Capture the cell that displays the provided text and extract its [X, Y] central coordinate. 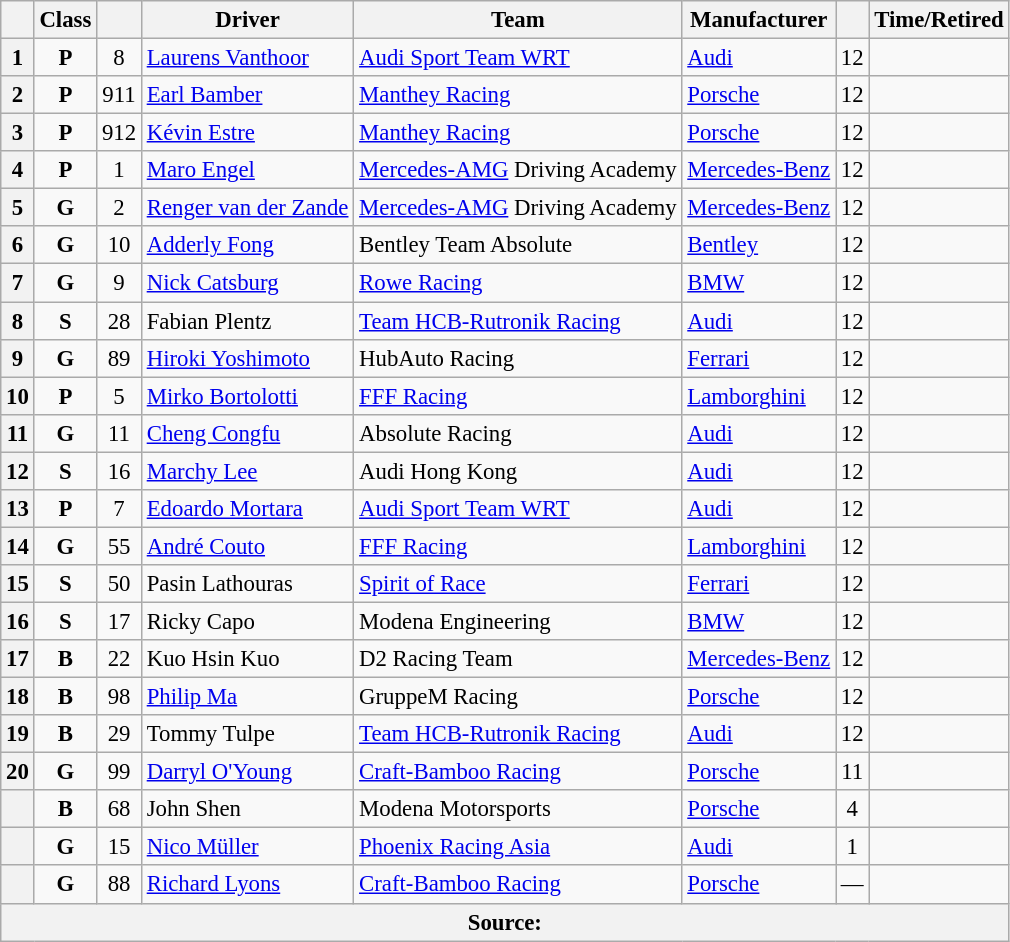
Phoenix Racing Asia [518, 847]
Darryl O'Young [247, 772]
Rowe Racing [518, 283]
99 [120, 772]
Edoardo Mortara [247, 509]
Laurens Vanthoor [247, 58]
Fabian Plentz [247, 321]
Cheng Congfu [247, 433]
88 [120, 885]
GruppeM Racing [518, 697]
John Shen [247, 809]
Kévin Estre [247, 133]
13 [18, 509]
911 [120, 95]
Renger van der Zande [247, 208]
50 [120, 584]
Richard Lyons [247, 885]
Earl Bamber [247, 95]
Team [518, 20]
29 [120, 734]
Hiroki Yoshimoto [247, 358]
Tommy Tulpe [247, 734]
Class [66, 20]
Adderly Fong [247, 245]
Absolute Racing [518, 433]
20 [18, 772]
18 [18, 697]
Kuo Hsin Kuo [247, 659]
Philip Ma [247, 697]
55 [120, 546]
HubAuto Racing [518, 358]
Driver [247, 20]
Pasin Lathouras [247, 584]
Spirit of Race [518, 584]
— [852, 885]
68 [120, 809]
3 [18, 133]
Modena Motorsports [518, 809]
Ricky Capo [247, 621]
Nico Müller [247, 847]
Modena Engineering [518, 621]
D2 Racing Team [518, 659]
Nick Catsburg [247, 283]
Bentley [759, 245]
28 [120, 321]
Time/Retired [939, 20]
14 [18, 546]
Audi Hong Kong [518, 471]
Maro Engel [247, 170]
Marchy Lee [247, 471]
22 [120, 659]
Bentley Team Absolute [518, 245]
98 [120, 697]
6 [18, 245]
19 [18, 734]
89 [120, 358]
Manufacturer [759, 20]
Mirko Bortolotti [247, 396]
André Couto [247, 546]
912 [120, 133]
Source: [505, 922]
